Identify which cell holds the provided text, then report its (x, y) central coordinate. 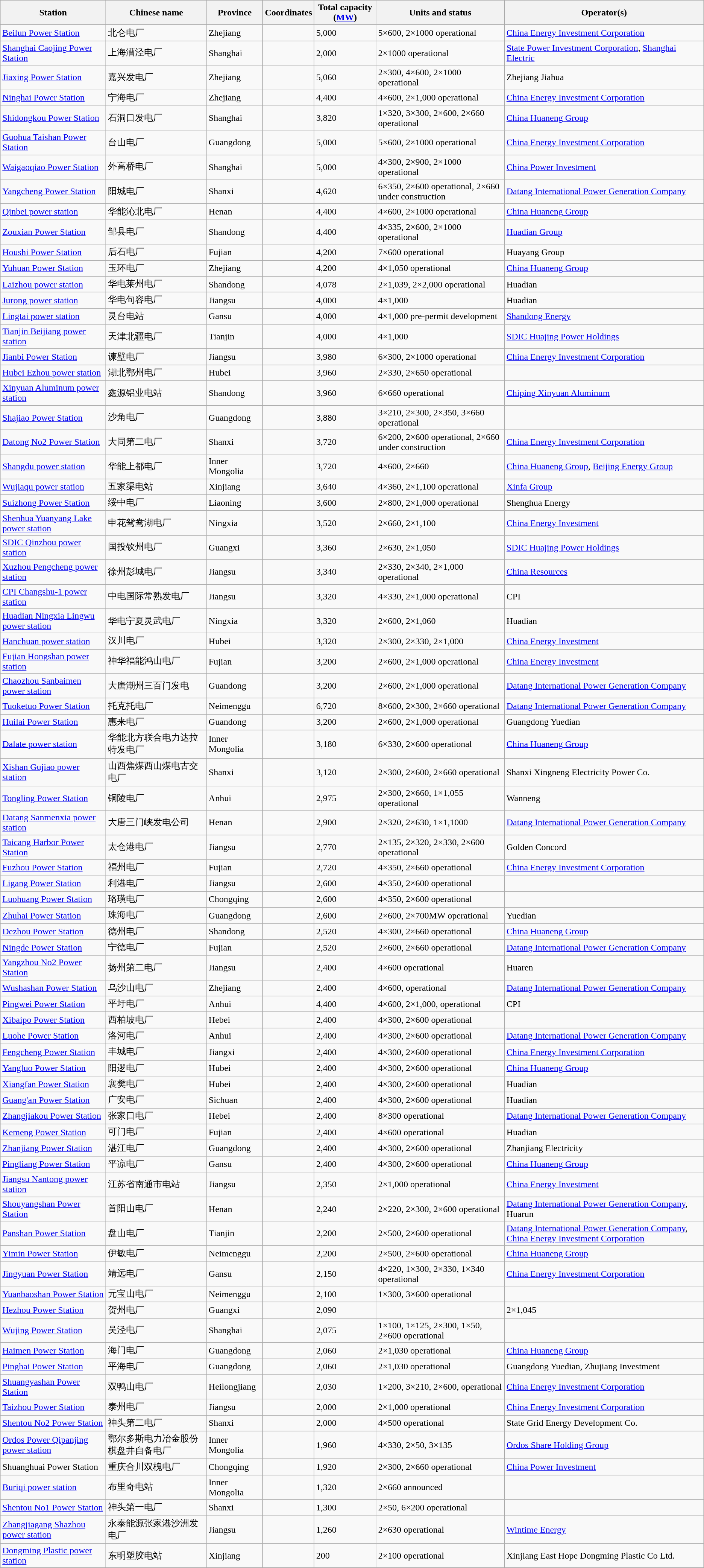
嘉兴发电厂 (156, 78)
Xuzhou Pengcheng power station (53, 572)
元宝山电厂 (156, 1294)
4×500 operational (440, 1423)
Shanxi Xingneng Electricity Power Co. (604, 772)
Laizhou power station (53, 284)
Shidongkou Power Station (53, 118)
Tuoketuo Power Station (53, 706)
Zhangjiakou Power Station (53, 1116)
谏壁电厂 (156, 357)
华能沁北电厂 (156, 211)
Zhangjiagang Shazhou power station (53, 1530)
Yuhuan Power Station (53, 269)
Yangcheng Power Station (53, 191)
华能北方联合电力达拉特发电厂 (156, 744)
Zhejiang Jiahua (604, 78)
2,975 (345, 798)
Chaozhou Sanbaimen power station (53, 686)
Shandong Energy (604, 316)
中电国际常熟发电厂 (156, 596)
洛河电厂 (156, 1036)
台山电厂 (156, 142)
1×100, 1×125, 2×300, 1×50, 2×600 operational (440, 1331)
Dalate power station (53, 744)
Waigaoqiao Power Station (53, 167)
Huadian Ningxia Lingwu power station (53, 621)
Datong No2 Power Station (53, 442)
Chinese name (156, 13)
Wanneng (604, 798)
4×330, 2×1,000 operational (440, 596)
Xinfa Group (604, 487)
Shouyangshan Power Station (53, 1209)
徐州彭城电厂 (156, 572)
4×335, 2×600, 2×1000 operational (440, 232)
Shentou No2 Power Station (53, 1423)
华电宁夏灵武电厂 (156, 621)
3,360 (345, 547)
绥中电厂 (156, 503)
泰州电厂 (156, 1407)
6×350, 2×600 operational, 2×660 under construction (440, 191)
Xinyuan Aluminum power station (53, 393)
申花鸳鸯湖电厂 (156, 523)
3,640 (345, 487)
Lingtai power station (53, 316)
3,340 (345, 572)
大同第二电厂 (156, 442)
Datang Sanmenxia power station (53, 823)
Panshan Power Station (53, 1233)
Buriqi power station (53, 1487)
灵台电站 (156, 316)
Guang'an Power Station (53, 1100)
1,320 (345, 1487)
北仑电厂 (156, 33)
Zhuhai Power Station (53, 915)
沙角电厂 (156, 418)
珞璜电厂 (156, 899)
Station (53, 13)
Yangzhou No2 Power Station (53, 968)
双鸭山电厂 (156, 1387)
2,720 (345, 868)
外高桥电厂 (156, 167)
五家渠电站 (156, 487)
2,350 (345, 1185)
Fuzhou Power Station (53, 868)
江苏省南通市电站 (156, 1185)
Beilun Power Station (53, 33)
东明塑胶电站 (156, 1556)
Huilai Power Station (53, 722)
3,520 (345, 523)
Guangdong Yuedian, Zhujiang Investment (604, 1367)
6×200, 2×600 operational, 2×660 under construction (440, 442)
Huadian Group (604, 232)
Shenghua Energy (604, 503)
4×600, 2×1,000 operational (440, 98)
1,260 (345, 1530)
8×300 operational (440, 1116)
4×1,050 operational (440, 269)
布里奇电站 (156, 1487)
Qinbei power station (53, 211)
Shentou No1 Power Station (53, 1507)
4×350, 2×660 operational (440, 868)
Xiangfan Power Station (53, 1084)
Tianjin Beijiang power station (53, 336)
Shajiao Power Station (53, 418)
3,120 (345, 772)
大唐潮州三百门发电 (156, 686)
湛江电厂 (156, 1148)
6×660 operational (440, 393)
3,180 (345, 744)
2×660 announced (440, 1487)
2×300, 4×600, 2×1000 operational (440, 78)
4,078 (345, 284)
3,980 (345, 357)
4×600, 2×1000 operational (440, 211)
2×330, 2×650 operational (440, 373)
4×600, 2×1,000, operational (440, 1004)
Shanghai Caojing Power Station (53, 53)
2×300, 2×330, 2×1,000 (440, 641)
永泰能源张家港沙洲发电厂 (156, 1530)
2×600, 2×660 operational (440, 947)
2×220, 2×300, 2×600 operational (440, 1209)
Zhanjiang Electricity (604, 1148)
4×300, 2×900, 2×1000 operational (440, 167)
Jingyuan Power Station (53, 1274)
2×600, 2×1,060 (440, 621)
2×330, 2×340, 2×1,000 operational (440, 572)
Jurong power station (53, 300)
Hezhou Power Station (53, 1310)
天津北疆电厂 (156, 336)
Suizhong Power Station (53, 503)
4×600, 2×660 (440, 467)
扬州第二电厂 (156, 968)
石洞口发电厂 (156, 118)
Taizhou Power Station (53, 1407)
Jiangxi (235, 1052)
贺州电厂 (156, 1310)
首阳山电厂 (156, 1209)
CPI Changshu-1 power station (53, 596)
2,075 (345, 1331)
Guohua Taishan Power Station (53, 142)
2×800, 2×1,000 operational (440, 503)
德州电厂 (156, 932)
Zhanjiang Power Station (53, 1148)
2×1,039, 2×2,000 operational (440, 284)
西柏坡电厂 (156, 1020)
吴泾电厂 (156, 1331)
2,770 (345, 847)
Houshi Power Station (53, 252)
大唐三门峡发电公司 (156, 823)
靖远电厂 (156, 1274)
Yuanbaoshan Power Station (53, 1294)
2,090 (345, 1310)
Zouxian Power Station (53, 232)
2×135, 2×320, 2×330, 2×600 operational (440, 847)
Shangdu power station (53, 467)
Province (235, 13)
Datang International Power Generation Company, Huarun (604, 1209)
Shenhua Yuanyang Lake power station (53, 523)
State Power Investment Corporation, Shanghai Electric (604, 53)
2×50, 6×200 operational (440, 1507)
Wushashan Power Station (53, 988)
平圩电厂 (156, 1004)
3×210, 2×300, 2×350, 3×660 operational (440, 418)
4×1,000 pre-permit development (440, 316)
6×300, 2×1000 operational (440, 357)
利港电厂 (156, 884)
Haimen Power Station (53, 1351)
Yangluo Power Station (53, 1068)
Hubei Ezhou power station (53, 373)
3,820 (345, 118)
宁德电厂 (156, 947)
2×1000 operational (440, 53)
2×300, 2×600, 2×660 operational (440, 772)
福州电厂 (156, 868)
邹县电厂 (156, 232)
Wintime Energy (604, 1530)
Total capacity (MW) (345, 13)
4×220, 1×300, 2×330, 1×340 operational (440, 1274)
Golden Concord (604, 847)
Liaoning (235, 503)
托克托电厂 (156, 706)
后石电厂 (156, 252)
宁海电厂 (156, 98)
Luohuang Power Station (53, 899)
China Huaneng Group, Beijing Energy Group (604, 467)
2,900 (345, 823)
Xinjiang East Hope Dongming Plastic Co Ltd. (604, 1556)
Pinghai Power Station (53, 1367)
2,100 (345, 1294)
2×1,045 (604, 1310)
5,060 (345, 78)
1×320, 3×300, 2×600, 2×660 operational (440, 118)
Fengcheng Power Station (53, 1052)
3,880 (345, 418)
玉环电厂 (156, 269)
华能上都电厂 (156, 467)
200 (345, 1556)
1×200, 3×210, 2×600, operational (440, 1387)
华电句容电厂 (156, 300)
Ordos Power Qipanjing power station (53, 1445)
重庆合川双槐电厂 (156, 1467)
Units and status (440, 13)
Jiaxing Power Station (53, 78)
Jianbi Power Station (53, 357)
乌沙山电厂 (156, 988)
2×100 operational (440, 1556)
Jiangsu Nantong power station (53, 1185)
Yimin Power Station (53, 1254)
4×600, operational (440, 988)
汉川电厂 (156, 641)
Xibaipo Power Station (53, 1020)
平海电厂 (156, 1367)
4,620 (345, 191)
Fujian Hongshan power station (53, 662)
Wujing Power Station (53, 1331)
4×360, 2×1,100 operational (440, 487)
Heilongjiang (235, 1387)
2×630 operational (440, 1530)
Taicang Harbor Power Station (53, 847)
2,150 (345, 1274)
4×330, 2×50, 3×135 (440, 1445)
丰城电厂 (156, 1052)
珠海电厂 (156, 915)
Shuangyashan Power Station (53, 1387)
山西焦煤西山煤电古交电厂 (156, 772)
Ningde Power Station (53, 947)
2×600, 2×700MW operational (440, 915)
Luohe Power Station (53, 1036)
Ordos Share Holding Group (604, 1445)
湖北鄂州电厂 (156, 373)
Wujiaqu power station (53, 487)
Ligang Power Station (53, 884)
Huayang Group (604, 252)
Hanchuan power station (53, 641)
张家口电厂 (156, 1116)
State Grid Energy Development Co. (604, 1423)
阳逻电厂 (156, 1068)
Sichuan (235, 1100)
2×630, 2×1,050 (440, 547)
神头第二电厂 (156, 1423)
Coordinates (288, 13)
阳城电厂 (156, 191)
SDIC Qinzhou power station (53, 547)
1,300 (345, 1507)
Huaren (604, 968)
Dongming Plastic power station (53, 1556)
伊敏电厂 (156, 1254)
神头第一电厂 (156, 1507)
盘山电厂 (156, 1233)
襄樊电厂 (156, 1084)
1×300, 3×600 operational (440, 1294)
鑫源铝业电站 (156, 393)
Shuanghuai Power Station (53, 1467)
2,240 (345, 1209)
神华福能鸿山电厂 (156, 662)
Pingwei Power Station (53, 1004)
6,720 (345, 706)
Dezhou Power Station (53, 932)
可门电厂 (156, 1132)
8×600, 2×300, 2×660 operational (440, 706)
China Resources (604, 572)
Yuedian (604, 915)
6×330, 2×600 operational (440, 744)
平凉电厂 (156, 1164)
海门电厂 (156, 1351)
Kemeng Power Station (53, 1132)
华电莱州电厂 (156, 284)
4×300, 2×660 operational (440, 932)
太仓港电厂 (156, 847)
Tongling Power Station (53, 798)
铜陵电厂 (156, 798)
Datang International Power Generation Company, China Energy Investment Corporation (604, 1233)
Chiping Xinyuan Aluminum (604, 393)
Ninghai Power Station (53, 98)
2×320, 2×630, 1×1,1000 (440, 823)
Operator(s) (604, 13)
2×300, 2×660 operational (440, 1467)
惠来电厂 (156, 722)
鄂尔多斯电力冶金股份棋盘井自备电厂 (156, 1445)
1,960 (345, 1445)
上海漕泾电厂 (156, 53)
Guangdong Yuedian (604, 722)
2×660, 2×1,100 (440, 523)
2×300, 2×660, 1×1,055 operational (440, 798)
3,600 (345, 503)
Xishan Gujiao power station (53, 772)
1,920 (345, 1467)
7×600 operational (440, 252)
国投钦州电厂 (156, 547)
广安电厂 (156, 1100)
2,030 (345, 1387)
Pingliang Power Station (53, 1164)
